Determine the [x, y] coordinate at the center of the cell enclosing the given text.  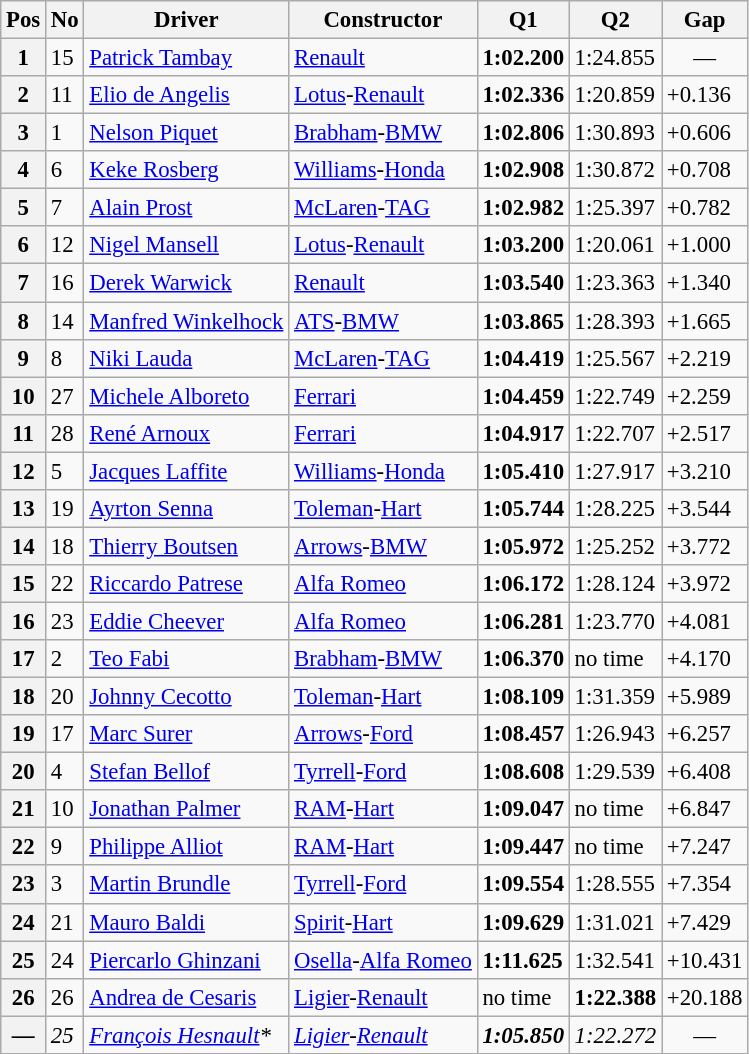
1:05.744 [523, 509]
Derek Warwick [186, 283]
+3.210 [705, 471]
René Arnoux [186, 433]
1:30.893 [615, 133]
1:09.554 [523, 885]
Constructor [383, 20]
+2.219 [705, 358]
+6.257 [705, 734]
+3.544 [705, 509]
1:02.200 [523, 58]
Teo Fabi [186, 659]
Driver [186, 20]
Pos [24, 20]
1:06.370 [523, 659]
1:22.707 [615, 433]
+1.000 [705, 245]
Elio de Angelis [186, 95]
+3.772 [705, 546]
1:02.806 [523, 133]
1:27.917 [615, 471]
+0.708 [705, 170]
Philippe Alliot [186, 847]
ATS-BMW [383, 321]
1:28.124 [615, 584]
1:28.555 [615, 885]
Q2 [615, 20]
1:08.457 [523, 734]
1:25.567 [615, 358]
1:05.850 [523, 1035]
Alain Prost [186, 208]
1:20.061 [615, 245]
1:28.225 [615, 509]
Michele Alboreto [186, 396]
Arrows-Ford [383, 734]
1:02.908 [523, 170]
1:25.252 [615, 546]
Osella-Alfa Romeo [383, 960]
Nelson Piquet [186, 133]
1:30.872 [615, 170]
+2.517 [705, 433]
27 [65, 396]
+2.259 [705, 396]
Spirit-Hart [383, 922]
1:03.540 [523, 283]
+6.847 [705, 809]
Jonathan Palmer [186, 809]
1:31.021 [615, 922]
+0.606 [705, 133]
No [65, 20]
1:22.749 [615, 396]
+1.340 [705, 283]
+7.247 [705, 847]
1:03.200 [523, 245]
François Hesnault* [186, 1035]
Riccardo Patrese [186, 584]
1:26.943 [615, 734]
1:29.539 [615, 772]
Gap [705, 20]
1:22.388 [615, 997]
1:32.541 [615, 960]
Martin Brundle [186, 885]
+10.431 [705, 960]
Johnny Cecotto [186, 697]
1:25.397 [615, 208]
Mauro Baldi [186, 922]
Niki Lauda [186, 358]
Ayrton Senna [186, 509]
+6.408 [705, 772]
1:06.281 [523, 621]
+7.429 [705, 922]
Jacques Laffite [186, 471]
13 [24, 509]
1:31.359 [615, 697]
1:09.629 [523, 922]
1:05.410 [523, 471]
Thierry Boutsen [186, 546]
Arrows-BMW [383, 546]
1:23.363 [615, 283]
Andrea de Cesaris [186, 997]
+7.354 [705, 885]
Q1 [523, 20]
1:11.625 [523, 960]
1:04.917 [523, 433]
1:02.336 [523, 95]
1:20.859 [615, 95]
+4.170 [705, 659]
Piercarlo Ghinzani [186, 960]
+5.989 [705, 697]
1:24.855 [615, 58]
1:23.770 [615, 621]
Marc Surer [186, 734]
1:04.419 [523, 358]
Patrick Tambay [186, 58]
28 [65, 433]
1:08.109 [523, 697]
Manfred Winkelhock [186, 321]
Nigel Mansell [186, 245]
1:09.047 [523, 809]
1:28.393 [615, 321]
+3.972 [705, 584]
+1.665 [705, 321]
1:08.608 [523, 772]
Eddie Cheever [186, 621]
1:05.972 [523, 546]
1:09.447 [523, 847]
+4.081 [705, 621]
1:04.459 [523, 396]
1:22.272 [615, 1035]
1:02.982 [523, 208]
Keke Rosberg [186, 170]
1:06.172 [523, 584]
Stefan Bellof [186, 772]
+0.782 [705, 208]
1:03.865 [523, 321]
+20.188 [705, 997]
+0.136 [705, 95]
